Determine the (X, Y) coordinate at the center of the cell enclosing the given text.  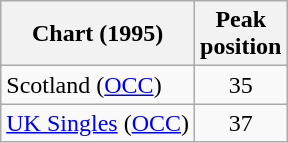
Scotland (OCC) (98, 85)
Chart (1995) (98, 34)
37 (241, 123)
UK Singles (OCC) (98, 123)
Peakposition (241, 34)
35 (241, 85)
